Search for the cell housing the specified text and yield its (x, y) center coordinate. 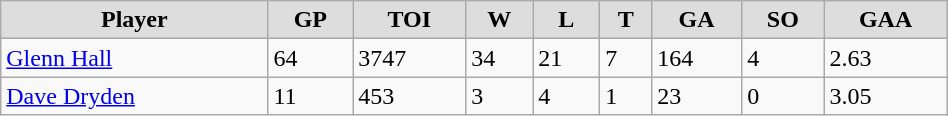
7 (626, 58)
3 (500, 96)
T (626, 20)
21 (566, 58)
164 (697, 58)
GP (310, 20)
TOI (410, 20)
Glenn Hall (134, 58)
GA (697, 20)
GAA (886, 20)
11 (310, 96)
L (566, 20)
3.05 (886, 96)
SO (783, 20)
Dave Dryden (134, 96)
34 (500, 58)
1 (626, 96)
453 (410, 96)
W (500, 20)
64 (310, 58)
0 (783, 96)
3747 (410, 58)
Player (134, 20)
2.63 (886, 58)
23 (697, 96)
